Determine the (X, Y) coordinate at the center of the cell enclosing the given text.  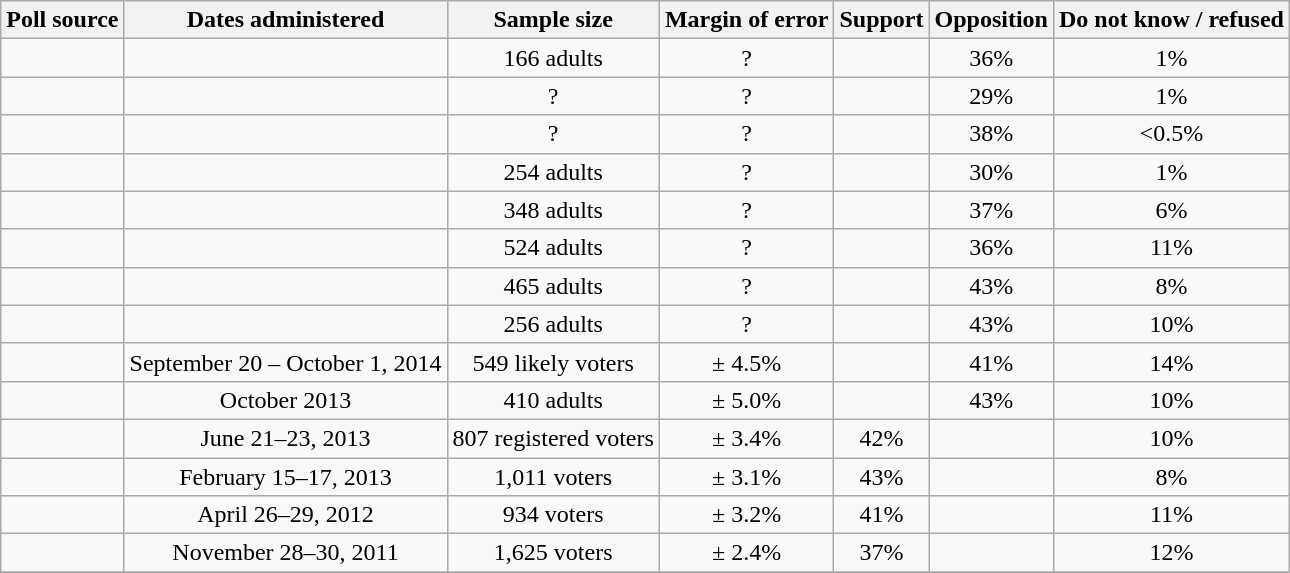
Support (882, 20)
6% (1171, 210)
12% (1171, 553)
October 2013 (286, 400)
38% (991, 134)
14% (1171, 362)
42% (882, 438)
807 registered voters (553, 438)
November 28–30, 2011 (286, 553)
June 21–23, 2013 (286, 438)
February 15–17, 2013 (286, 477)
± 4.5% (746, 362)
Margin of error (746, 20)
± 5.0% (746, 400)
Opposition (991, 20)
<0.5% (1171, 134)
465 adults (553, 286)
524 adults (553, 248)
April 26–29, 2012 (286, 515)
Dates administered (286, 20)
166 adults (553, 58)
29% (991, 96)
September 20 – October 1, 2014 (286, 362)
± 3.1% (746, 477)
± 2.4% (746, 553)
934 voters (553, 515)
Sample size (553, 20)
256 adults (553, 324)
30% (991, 172)
Do not know / refused (1171, 20)
Poll source (62, 20)
± 3.4% (746, 438)
± 3.2% (746, 515)
549 likely voters (553, 362)
1,625 voters (553, 553)
410 adults (553, 400)
348 adults (553, 210)
254 adults (553, 172)
1,011 voters (553, 477)
